Return [x, y] of the center of cell containing provided text 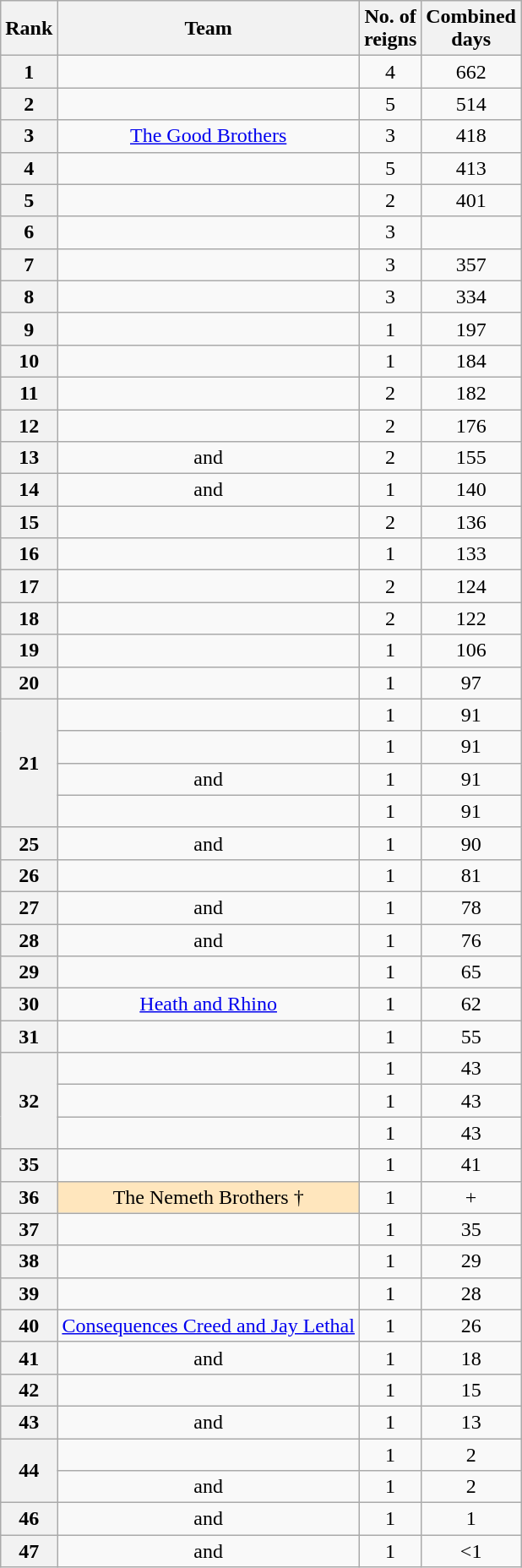
124 [471, 586]
21 [29, 763]
197 [471, 329]
7 [29, 264]
17 [29, 586]
47 [29, 1551]
The Nemeth Brothers † [209, 1197]
78 [471, 907]
20 [29, 683]
31 [29, 1037]
42 [29, 1390]
140 [471, 490]
Combineddays [471, 29]
62 [471, 1004]
30 [29, 1004]
44 [29, 1470]
9 [29, 329]
106 [471, 651]
12 [29, 425]
16 [29, 554]
65 [471, 972]
176 [471, 425]
11 [29, 393]
662 [471, 72]
8 [29, 297]
418 [471, 136]
90 [471, 843]
36 [29, 1197]
184 [471, 361]
25 [29, 843]
14 [29, 490]
514 [471, 104]
10 [29, 361]
334 [471, 297]
401 [471, 200]
357 [471, 264]
Consequences Creed and Jay Lethal [209, 1326]
37 [29, 1229]
<1 [471, 1551]
182 [471, 393]
76 [471, 940]
27 [29, 907]
55 [471, 1037]
32 [29, 1101]
122 [471, 618]
133 [471, 554]
136 [471, 522]
Heath and Rhino [209, 1004]
Team [209, 29]
97 [471, 683]
413 [471, 168]
No. ofreigns [390, 29]
Rank [29, 29]
+ [471, 1197]
39 [29, 1293]
40 [29, 1326]
46 [29, 1519]
38 [29, 1261]
The Good Brothers [209, 136]
81 [471, 875]
6 [29, 232]
155 [471, 458]
19 [29, 651]
